Search for the cell housing the specified text and yield its [X, Y] center coordinate. 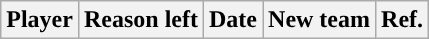
Ref. [402, 20]
Date [232, 20]
New team [320, 20]
Player [40, 20]
Reason left [140, 20]
